Detect which cell encompasses the target text, then output its (x, y) center coordinate. 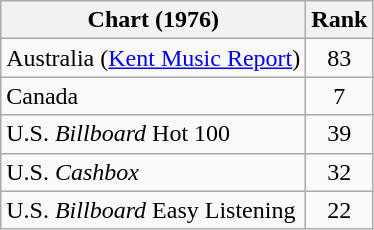
U.S. Cashbox (154, 172)
22 (340, 210)
Rank (340, 20)
Australia (Kent Music Report) (154, 58)
32 (340, 172)
7 (340, 96)
U.S. Billboard Easy Listening (154, 210)
U.S. Billboard Hot 100 (154, 134)
39 (340, 134)
Chart (1976) (154, 20)
83 (340, 58)
Canada (154, 96)
